From the cell containing the given text, extract its center point as (X, Y) coordinate. 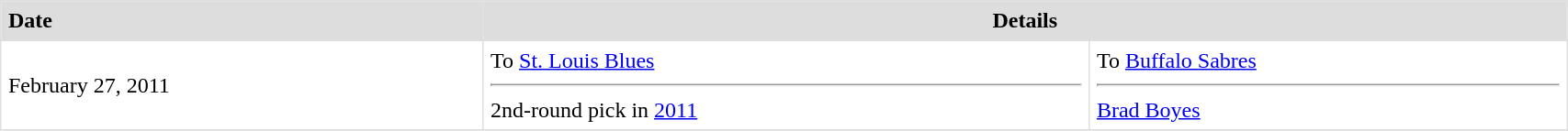
To Buffalo Sabres Brad Boyes (1328, 85)
To St. Louis Blues 2nd-round pick in 2011 (786, 85)
Details (1025, 21)
February 27, 2011 (243, 85)
Date (243, 21)
